Pinpoint the cell where the given text exists, returning its [X, Y] midpoint coordinate. 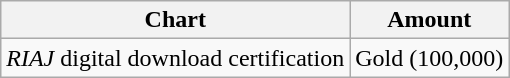
RIAJ digital download certification [176, 58]
Gold (100,000) [430, 58]
Amount [430, 20]
Chart [176, 20]
